Pinpoint the cell where the given text exists, returning its (X, Y) midpoint coordinate. 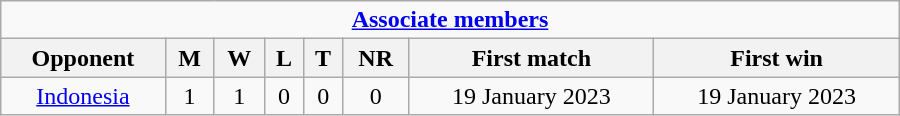
Associate members (450, 20)
Indonesia (83, 96)
First match (532, 58)
Opponent (83, 58)
First win (776, 58)
L (284, 58)
W (240, 58)
NR (376, 58)
M (190, 58)
T (324, 58)
